Provide the [x, y] coordinate of the cell's center where the given text is located.  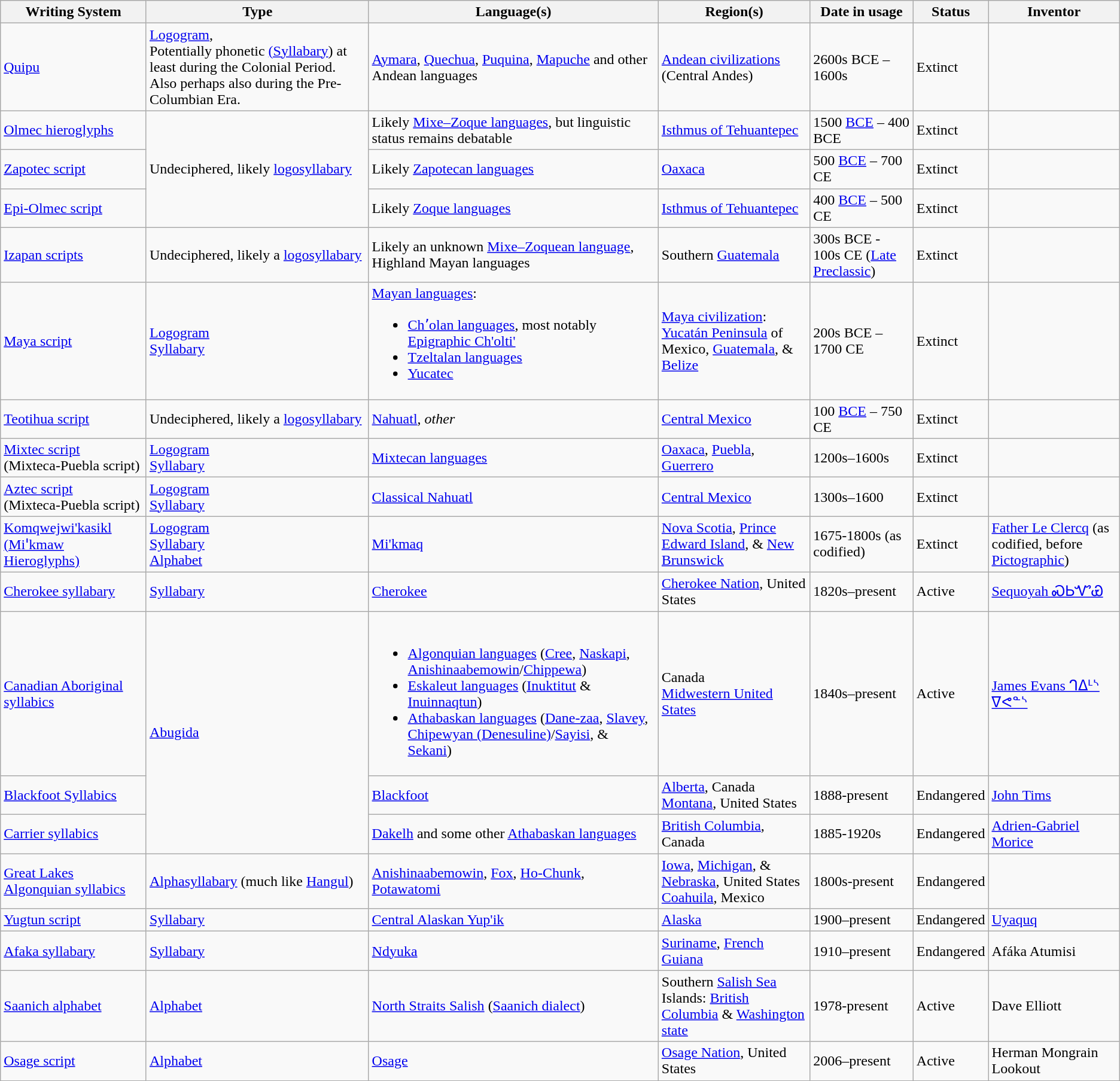
Uyaquq [1054, 920]
Abugida [257, 732]
200s BCE – 1700 CE [862, 341]
1820s–present [862, 591]
300s BCE - 100s CE (Late Preclassic) [862, 255]
North Straits Salish (Saanich dialect) [513, 1006]
500 BCE – 700 CE [862, 169]
Classical Nahuatl [513, 497]
Father Le Clercq (as codified, before Pictographic) [1054, 544]
Aztec script(Mixteca-Puebla script) [74, 497]
Carrier syllabics [74, 834]
Logogram,Potentially phonetic (Syllabary) at least during the Colonial Period. Also perhaps also during the Pre-Columbian Era. [257, 67]
Cherokee [513, 591]
Oaxaca, Puebla, Guerrero [734, 458]
Inventor [1054, 12]
Likely Zoque languages [513, 208]
Status [951, 12]
James Evans ᒉᐃᒻᔅ ᐁᕙᓐᔅ [1054, 694]
400 BCE – 500 CE [862, 208]
Mixtec script(Mixteca-Puebla script) [74, 458]
Aymara, Quechua, Puquina, Mapuche and other Andean languages [513, 67]
Quipu [74, 67]
Writing System [74, 12]
Iowa, Michigan, & Nebraska, United StatesCoahuila, Mexico [734, 881]
Komqwejwi'kasikl (Miꞌkmaw Hieroglyphs) [74, 544]
Osage [513, 1061]
1800s-present [862, 881]
1500 BCE – 400 BCE [862, 130]
Canadian Aboriginal syllabics [74, 694]
Dakelh and some other Athabaskan languages [513, 834]
Afáka Atumisi [1054, 951]
Cherokee Nation, United States [734, 591]
John Tims [1054, 796]
1300s–1600 [862, 497]
Southern Guatemala [734, 255]
Oaxaca [734, 169]
Undeciphered, likely logosyllabary [257, 169]
Cherokee syllabary [74, 591]
1888-present [862, 796]
Epi-Olmec script [74, 208]
Sequoyah ᏍᏏᏉᏯ [1054, 591]
Osage Nation, United States [734, 1061]
Ndyuka [513, 951]
Likely Mixe–Zoque languages, but linguistic status remains debatable [513, 130]
Nahuatl, other [513, 419]
Alphasyllabary (much like Hangul) [257, 881]
Southern Salish Sea Islands: British Columbia & Washington state [734, 1006]
Mi'kmaq [513, 544]
Great Lakes Algonquian syllabics [74, 881]
1200s–1600s [862, 458]
Language(s) [513, 12]
Izapan scripts [74, 255]
Anishinaabemowin, Fox, Ho-Chunk, Potawatomi [513, 881]
Teotihua script [74, 419]
2006–present [862, 1061]
Andean civilizations (Central Andes) [734, 67]
2600s BCE – 1600s [862, 67]
100 BCE – 750 CE [862, 419]
1900–present [862, 920]
Adrien-Gabriel Morice [1054, 834]
Blackfoot [513, 796]
CanadaMidwestern United States [734, 694]
Zapotec script [74, 169]
Herman Mongrain Lookout [1054, 1061]
Suriname, French Guiana [734, 951]
1910–present [862, 951]
Alaska [734, 920]
Likely Zapotecan languages [513, 169]
1840s–present [862, 694]
Mixtecan languages [513, 458]
1885-1920s [862, 834]
Saanich alphabet [74, 1006]
Type [257, 12]
Region(s) [734, 12]
Yugtun script [74, 920]
Nova Scotia, Prince Edward Island, & New Brunswick [734, 544]
Maya script [74, 341]
Afaka syllabary [74, 951]
1675-1800s (as codified) [862, 544]
Date in usage [862, 12]
British Columbia, Canada [734, 834]
Osage script [74, 1061]
1978-present [862, 1006]
Maya civilization: Yucatán Peninsula of Mexico, Guatemala, & Belize [734, 341]
Dave Elliott [1054, 1006]
Mayan languages:Chʼolan languages, most notably Epigraphic Ch'olti'Tzeltalan languagesYucatec [513, 341]
Likely an unknown Mixe–Zoquean language, Highland Mayan languages [513, 255]
Alberta, CanadaMontana, United States [734, 796]
LogogramSyllabaryAlphabet [257, 544]
Blackfoot Syllabics [74, 796]
Olmec hieroglyphs [74, 130]
Central Alaskan Yup'ik [513, 920]
